Provide the (x, y) coordinate of the cell's center where the given text is located.  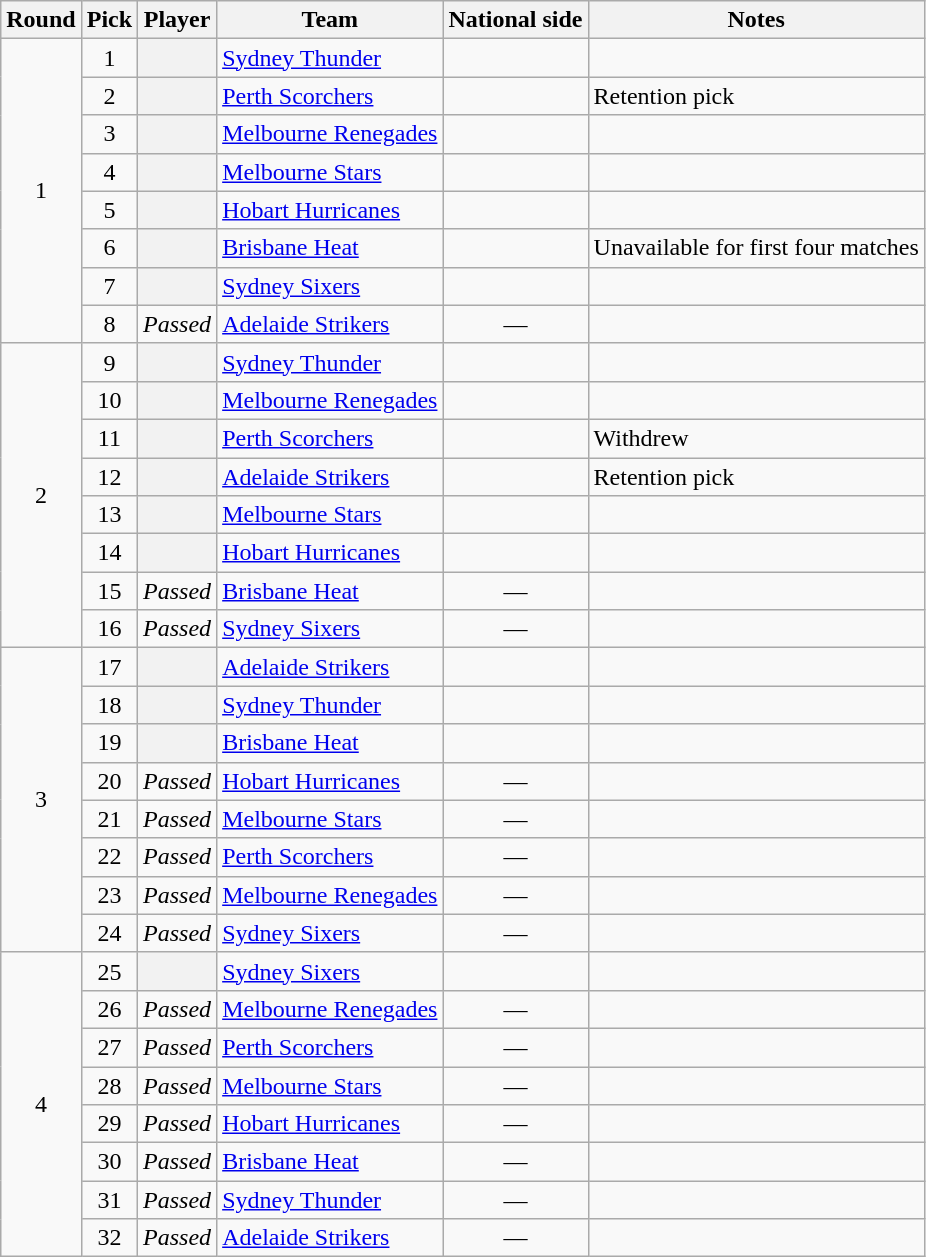
6 (109, 248)
24 (109, 933)
18 (109, 705)
14 (109, 553)
Pick (109, 20)
7 (109, 286)
10 (109, 400)
12 (109, 477)
13 (109, 515)
31 (109, 1200)
8 (109, 324)
9 (109, 362)
21 (109, 819)
Withdrew (756, 438)
25 (109, 971)
23 (109, 895)
Player (178, 20)
Notes (756, 20)
22 (109, 857)
16 (109, 629)
32 (109, 1238)
29 (109, 1124)
28 (109, 1085)
Unavailable for first four matches (756, 248)
Round (41, 20)
17 (109, 667)
11 (109, 438)
Team (330, 20)
26 (109, 1009)
20 (109, 781)
30 (109, 1162)
National side (516, 20)
15 (109, 591)
5 (109, 210)
19 (109, 743)
27 (109, 1047)
